Pinpoint the cell where the given text exists, returning its (x, y) midpoint coordinate. 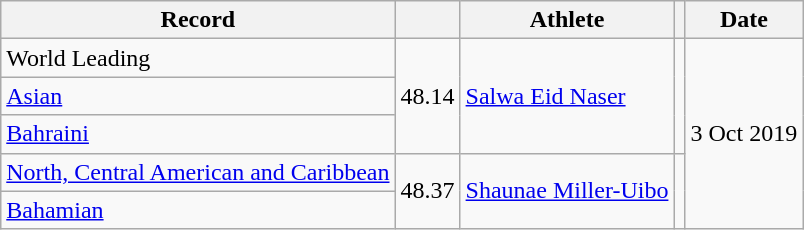
Record (198, 20)
Salwa Eid Naser (567, 96)
3 Oct 2019 (744, 134)
Bahamian (198, 210)
World Leading (198, 58)
48.37 (428, 191)
Shaunae Miller-Uibo (567, 191)
48.14 (428, 96)
Asian (198, 96)
Bahraini (198, 134)
Athlete (567, 20)
Date (744, 20)
North, Central American and Caribbean (198, 172)
